Scan for the cell matching the given text and deliver its (x, y) coordinate at center. 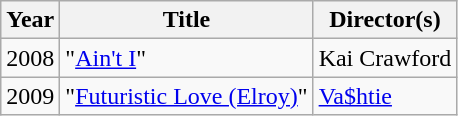
Kai Crawford (385, 58)
Title (186, 20)
"Futuristic Love (Elroy)" (186, 96)
Year (30, 20)
Director(s) (385, 20)
"Ain't I" (186, 58)
Va$htie (385, 96)
2008 (30, 58)
2009 (30, 96)
